Identify which cell holds the provided text, then report its (X, Y) central coordinate. 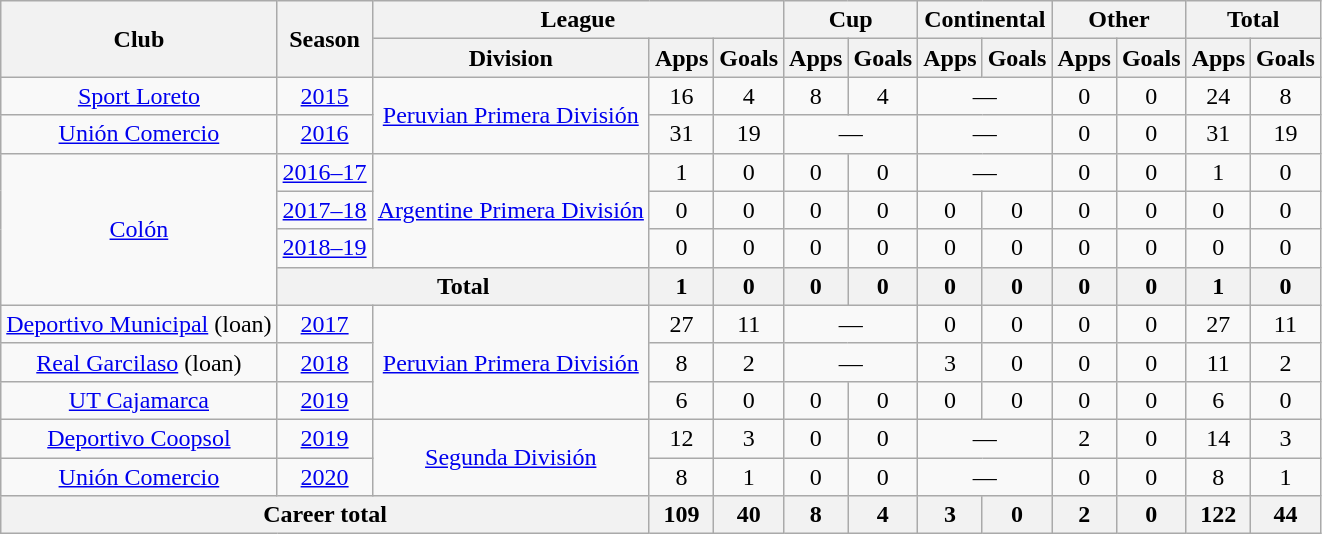
Sport Loreto (139, 96)
Segunda División (510, 457)
12 (681, 438)
122 (1218, 515)
UT Cajamarca (139, 400)
Deportivo Coopsol (139, 438)
Deportivo Municipal (loan) (139, 324)
2020 (324, 477)
Argentine Primera División (510, 210)
2017 (324, 324)
Real Garcilaso (loan) (139, 362)
Other (1119, 20)
16 (681, 96)
2018–19 (324, 248)
Club (139, 39)
2016 (324, 134)
44 (1286, 515)
2017–18 (324, 210)
League (578, 20)
Colón (139, 229)
Career total (326, 515)
40 (749, 515)
2015 (324, 96)
109 (681, 515)
Season (324, 39)
14 (1218, 438)
2016–17 (324, 172)
Division (510, 58)
Continental (985, 20)
2018 (324, 362)
Cup (851, 20)
24 (1218, 96)
